Pinpoint the cell where the given text exists, returning its (X, Y) midpoint coordinate. 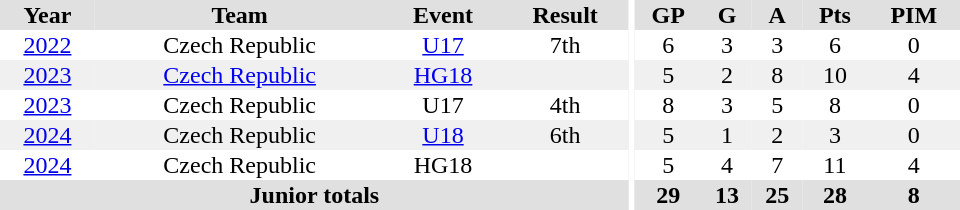
1 (727, 135)
Event (442, 15)
10 (834, 75)
Pts (834, 15)
GP (668, 15)
4th (566, 105)
U18 (442, 135)
7th (566, 45)
28 (834, 195)
Year (48, 15)
Junior totals (314, 195)
2022 (48, 45)
A (777, 15)
13 (727, 195)
Team (240, 15)
25 (777, 195)
G (727, 15)
Result (566, 15)
7 (777, 165)
29 (668, 195)
PIM (914, 15)
6th (566, 135)
11 (834, 165)
